Find where the given text appears and provide that cell's center as (X, Y) coordinate. 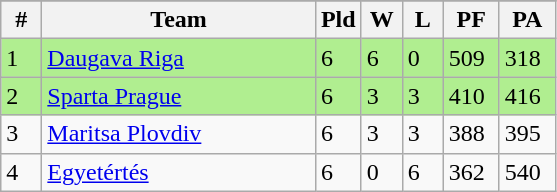
Daugava Riga (179, 58)
1 (22, 58)
362 (471, 172)
Sparta Prague (179, 96)
318 (527, 58)
509 (471, 58)
Team (179, 20)
4 (22, 172)
PF (471, 20)
Egyetértés (179, 172)
2 (22, 96)
Maritsa Plovdiv (179, 134)
# (22, 20)
410 (471, 96)
L (422, 20)
388 (471, 134)
Pld (338, 20)
PA (527, 20)
W (382, 20)
416 (527, 96)
540 (527, 172)
395 (527, 134)
